Return (x, y) of the center of cell containing provided text 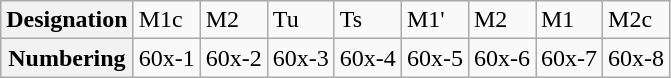
M1c (166, 20)
60x-6 (502, 58)
Tu (300, 20)
M1 (570, 20)
Numbering (67, 58)
60x-5 (434, 58)
Designation (67, 20)
60x-1 (166, 58)
60x-3 (300, 58)
60x-2 (234, 58)
M1' (434, 20)
M2c (636, 20)
60x-7 (570, 58)
60x-8 (636, 58)
Ts (368, 20)
60x-4 (368, 58)
